Pinpoint the cell where the given text exists, returning its (x, y) midpoint coordinate. 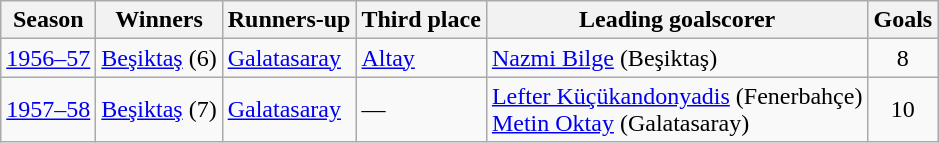
Altay (421, 58)
1956–57 (48, 58)
Lefter Küçükandonyadis (Fenerbahçe) Metin Oktay (Galatasaray) (677, 110)
Third place (421, 20)
Nazmi Bilge (Beşiktaş) (677, 58)
Winners (159, 20)
— (421, 110)
10 (903, 110)
Leading goalscorer (677, 20)
Season (48, 20)
Beşiktaş (6) (159, 58)
1957–58 (48, 110)
Runners-up (289, 20)
Beşiktaş (7) (159, 110)
Goals (903, 20)
8 (903, 58)
